Find where the given text appears and provide that cell's center as [X, Y] coordinate. 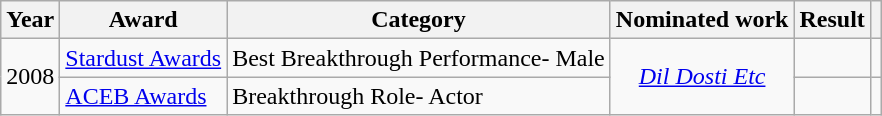
Stardust Awards [144, 58]
Award [144, 20]
Year [30, 20]
Breakthrough Role- Actor [419, 96]
Best Breakthrough Performance- Male [419, 58]
2008 [30, 77]
ACEB Awards [144, 96]
Dil Dosti Etc [702, 77]
Result [832, 20]
Category [419, 20]
Nominated work [702, 20]
